From the cell containing the given text, extract its center point as [x, y] coordinate. 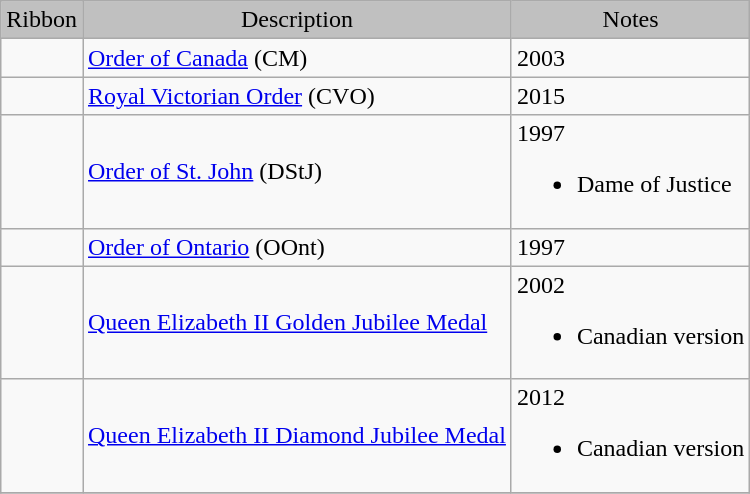
Order of St. John (DStJ) [296, 172]
Order of Canada (CM) [296, 58]
Queen Elizabeth II Diamond Jubilee Medal [296, 436]
Royal Victorian Order (CVO) [296, 96]
Description [296, 20]
2002Canadian version [630, 322]
1997 [630, 247]
Order of Ontario (OOnt) [296, 247]
Queen Elizabeth II Golden Jubilee Medal [296, 322]
Notes [630, 20]
1997Dame of Justice [630, 172]
2015 [630, 96]
Ribbon [42, 20]
2003 [630, 58]
2012Canadian version [630, 436]
